Locate the cell with the specified text and output its [X, Y] center coordinate. 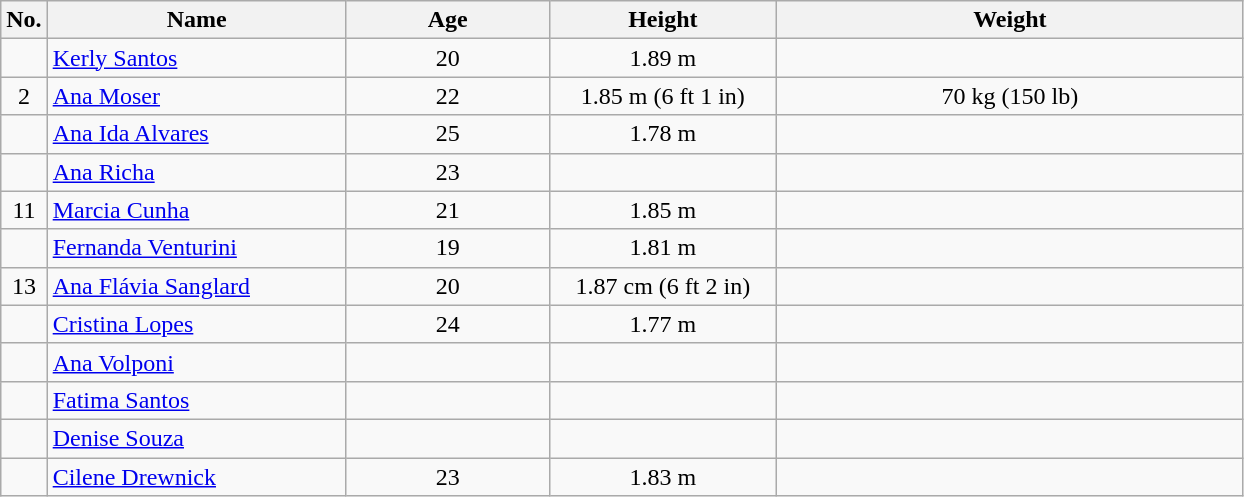
25 [448, 134]
70 kg (150 lb) [1010, 96]
Cristina Lopes [196, 324]
Height [662, 20]
Kerly Santos [196, 58]
2 [24, 96]
Ana Richa [196, 172]
1.81 m [662, 248]
Fatima Santos [196, 400]
1.78 m [662, 134]
Ana Ida Alvares [196, 134]
Ana Flávia Sanglard [196, 286]
Name [196, 20]
Ana Volponi [196, 362]
24 [448, 324]
No. [24, 20]
1.77 m [662, 324]
Cilene Drewnick [196, 477]
21 [448, 210]
19 [448, 248]
1.89 m [662, 58]
1.85 m (6 ft 1 in) [662, 96]
22 [448, 96]
Marcia Cunha [196, 210]
Denise Souza [196, 438]
Weight [1010, 20]
13 [24, 286]
Age [448, 20]
Ana Moser [196, 96]
1.83 m [662, 477]
1.85 m [662, 210]
Fernanda Venturini [196, 248]
1.87 cm (6 ft 2 in) [662, 286]
11 [24, 210]
